Provide the (x, y) coordinate of the cell's center where the given text is located.  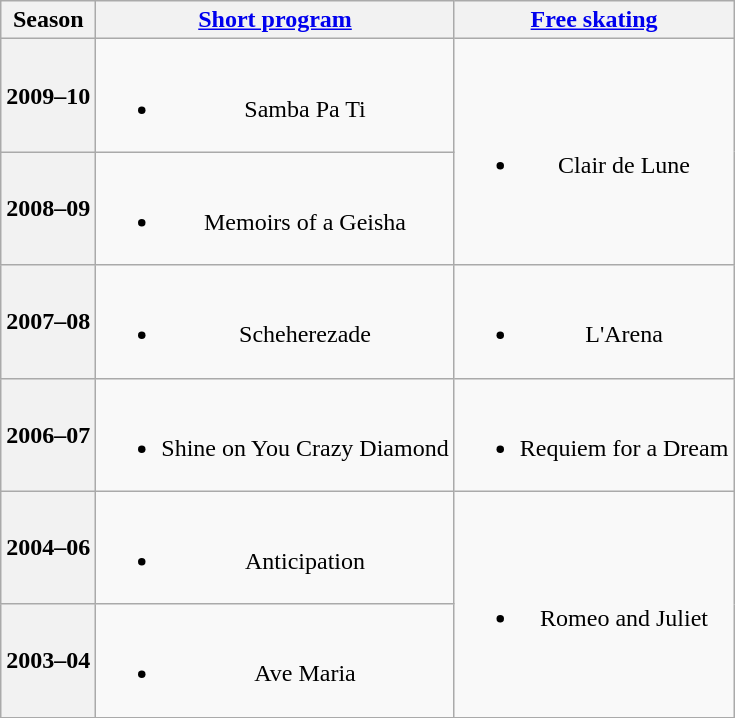
Ave Maria (275, 660)
2007–08 (48, 322)
Free skating (594, 20)
L'Arena (594, 322)
Romeo and Juliet (594, 604)
2008–09 (48, 208)
2006–07 (48, 434)
Season (48, 20)
Samba Pa Ti (275, 96)
Scheherezade (275, 322)
2004–06 (48, 548)
Anticipation (275, 548)
2009–10 (48, 96)
Clair de Lune (594, 152)
2003–04 (48, 660)
Short program (275, 20)
Requiem for a Dream (594, 434)
Memoirs of a Geisha (275, 208)
Shine on You Crazy Diamond (275, 434)
